Return [X, Y] of the center of cell containing provided text 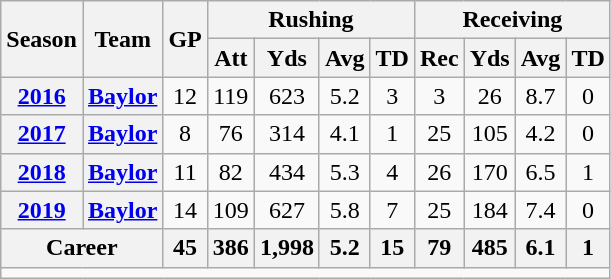
82 [230, 172]
45 [185, 248]
12 [185, 96]
1,998 [286, 248]
6.5 [540, 172]
5.3 [344, 172]
184 [490, 210]
Team [122, 39]
76 [230, 134]
7.4 [540, 210]
314 [286, 134]
6.1 [540, 248]
170 [490, 172]
11 [185, 172]
Rec [439, 58]
627 [286, 210]
4.2 [540, 134]
4 [392, 172]
79 [439, 248]
434 [286, 172]
2017 [42, 134]
2019 [42, 210]
Rushing [310, 20]
14 [185, 210]
5.8 [344, 210]
4.1 [344, 134]
Att [230, 58]
15 [392, 248]
Career [82, 248]
8 [185, 134]
386 [230, 248]
485 [490, 248]
7 [392, 210]
Receiving [512, 20]
119 [230, 96]
Season [42, 39]
GP [185, 39]
109 [230, 210]
105 [490, 134]
2018 [42, 172]
2016 [42, 96]
8.7 [540, 96]
623 [286, 96]
